Locate the cell with the specified text and output its [x, y] center coordinate. 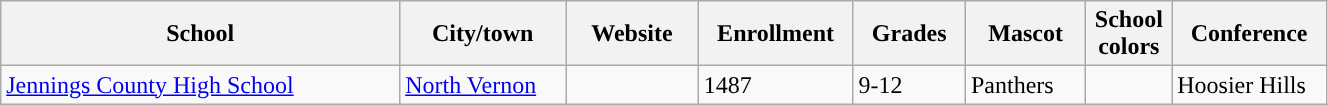
1487 [776, 85]
Conference [1250, 34]
Mascot [1025, 34]
North Vernon [483, 85]
Enrollment [776, 34]
City/town [483, 34]
School colors [1129, 34]
Website [632, 34]
School [200, 34]
Hoosier Hills [1250, 85]
Panthers [1025, 85]
Grades [909, 34]
9-12 [909, 85]
Jennings County High School [200, 85]
